Extract the (X, Y) coordinate from the center of the cell holding the provided text.  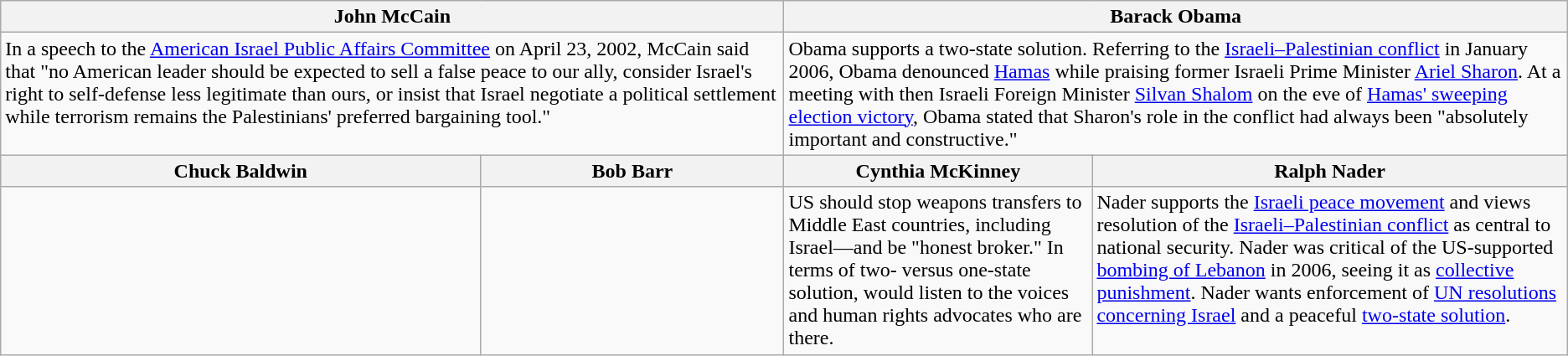
Bob Barr (632, 171)
Barack Obama (1176, 17)
John McCain (392, 17)
Chuck Baldwin (241, 171)
Cynthia McKinney (938, 171)
Ralph Nader (1330, 171)
